Provide the (X, Y) coordinate of the cell's center where the given text is located.  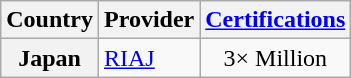
Japan (50, 58)
3× Million (276, 58)
Certifications (276, 20)
Country (50, 20)
Provider (148, 20)
RIAJ (148, 58)
